Pinpoint the cell where the given text exists, returning its (X, Y) midpoint coordinate. 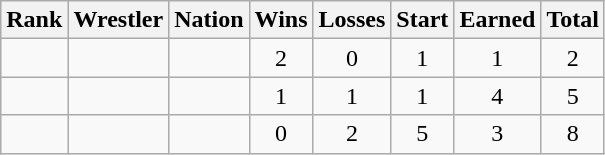
Total (573, 20)
Losses (352, 20)
Rank (34, 20)
3 (498, 134)
Wrestler (118, 20)
4 (498, 96)
Start (422, 20)
Nation (209, 20)
Earned (498, 20)
8 (573, 134)
Wins (281, 20)
